Locate the cell with the specified text and output its [x, y] center coordinate. 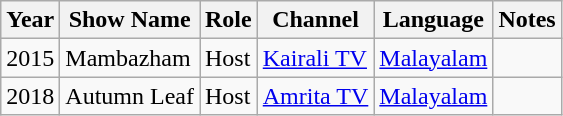
Language [434, 20]
Channel [316, 20]
Kairali TV [316, 58]
Mambazham [130, 58]
2018 [30, 96]
Notes [527, 20]
2015 [30, 58]
Role [229, 20]
Year [30, 20]
Amrita TV [316, 96]
Show Name [130, 20]
Autumn Leaf [130, 96]
